Detect which cell encompasses the target text, then output its (X, Y) center coordinate. 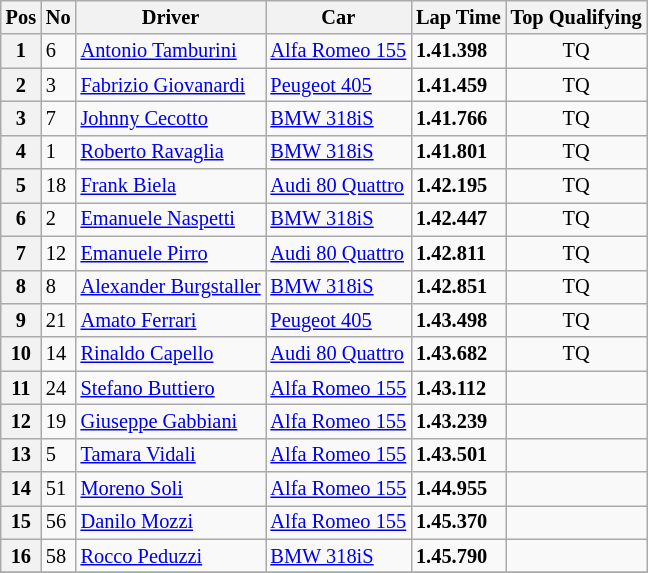
Rinaldo Capello (171, 354)
Stefano Buttiero (171, 388)
15 (21, 522)
1.44.955 (458, 489)
Rocco Peduzzi (171, 556)
56 (58, 522)
1.45.370 (458, 522)
10 (21, 354)
11 (21, 388)
No (58, 17)
1.41.398 (458, 51)
Lap Time (458, 17)
1.43.112 (458, 388)
1.43.682 (458, 354)
Frank Biela (171, 186)
Car (339, 17)
1.42.811 (458, 253)
Tamara Vidali (171, 455)
21 (58, 320)
1.42.447 (458, 219)
Emanuele Naspetti (171, 219)
19 (58, 421)
58 (58, 556)
51 (58, 489)
Giuseppe Gabbiani (171, 421)
Roberto Ravaglia (171, 152)
Fabrizio Giovanardi (171, 85)
4 (21, 152)
1.43.498 (458, 320)
1.42.851 (458, 287)
9 (21, 320)
24 (58, 388)
1.43.239 (458, 421)
1.41.801 (458, 152)
1.42.195 (458, 186)
Antonio Tamburini (171, 51)
Moreno Soli (171, 489)
1.43.501 (458, 455)
Driver (171, 17)
1.41.459 (458, 85)
Emanuele Pirro (171, 253)
Amato Ferrari (171, 320)
18 (58, 186)
Alexander Burgstaller (171, 287)
16 (21, 556)
Top Qualifying (576, 17)
13 (21, 455)
1.45.790 (458, 556)
Pos (21, 17)
Johnny Cecotto (171, 118)
1.41.766 (458, 118)
Danilo Mozzi (171, 522)
